From the cell containing the given text, extract its center point as (X, Y) coordinate. 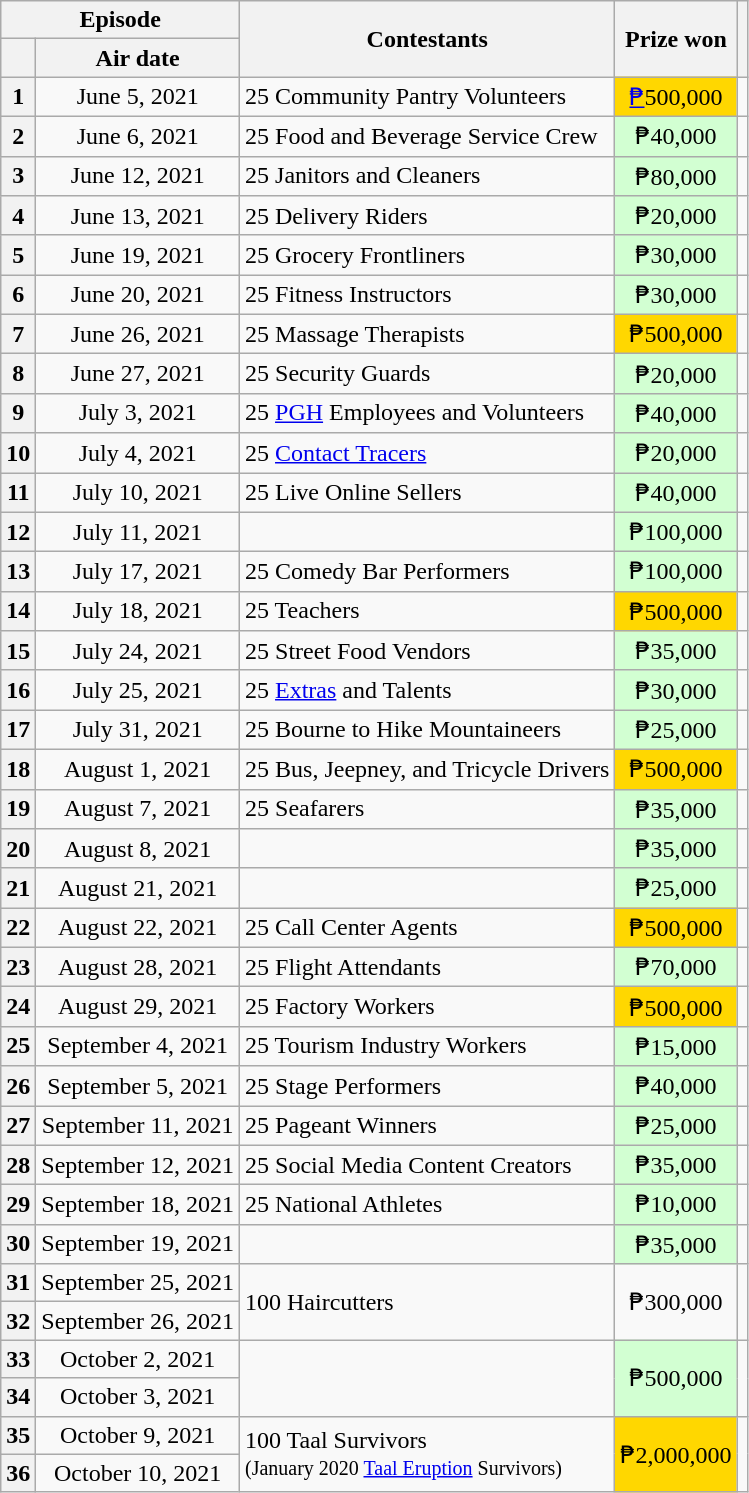
33 (18, 1359)
31 (18, 1283)
September 12, 2021 (138, 1165)
25 (18, 1046)
25 PGH Employees and Volunteers (428, 413)
14 (18, 611)
June 27, 2021 (138, 374)
August 21, 2021 (138, 888)
25 Massage Therapists (428, 334)
25 Food and Beverage Service Crew (428, 136)
35 (18, 1435)
June 19, 2021 (138, 255)
27 (18, 1126)
25 Comedy Bar Performers (428, 572)
Episode (120, 20)
June 5, 2021 (138, 97)
25 Security Guards (428, 374)
₱300,000 (676, 1302)
July 3, 2021 (138, 413)
20 (18, 849)
3 (18, 176)
25 Extras and Talents (428, 690)
July 25, 2021 (138, 690)
11 (18, 492)
August 8, 2021 (138, 849)
9 (18, 413)
July 18, 2021 (138, 611)
16 (18, 690)
August 1, 2021 (138, 769)
Air date (138, 58)
12 (18, 532)
October 2, 2021 (138, 1359)
25 Seafarers (428, 809)
6 (18, 295)
August 29, 2021 (138, 1007)
36 (18, 1473)
July 11, 2021 (138, 532)
100 Taal Survivors(January 2020 Taal Eruption Survivors) (428, 1454)
25 Contact Tracers (428, 453)
Contestants (428, 39)
₱10,000 (676, 1205)
September 19, 2021 (138, 1244)
8 (18, 374)
1 (18, 97)
25 Bourne to Hike Mountaineers (428, 730)
₱80,000 (676, 176)
17 (18, 730)
25 Live Online Sellers (428, 492)
September 11, 2021 (138, 1126)
4 (18, 216)
25 Fitness Instructors (428, 295)
September 26, 2021 (138, 1321)
24 (18, 1007)
October 9, 2021 (138, 1435)
October 10, 2021 (138, 1473)
21 (18, 888)
June 20, 2021 (138, 295)
32 (18, 1321)
August 22, 2021 (138, 928)
25 Janitors and Cleaners (428, 176)
September 4, 2021 (138, 1046)
13 (18, 572)
15 (18, 651)
June 26, 2021 (138, 334)
25 Community Pantry Volunteers (428, 97)
30 (18, 1244)
25 Stage Performers (428, 1086)
June 6, 2021 (138, 136)
2 (18, 136)
25 Bus, Jeepney, and Tricycle Drivers (428, 769)
July 17, 2021 (138, 572)
19 (18, 809)
25 Teachers (428, 611)
25 Tourism Industry Workers (428, 1046)
7 (18, 334)
29 (18, 1205)
25 Call Center Agents (428, 928)
34 (18, 1397)
25 Pageant Winners (428, 1126)
25 National Athletes (428, 1205)
25 Street Food Vendors (428, 651)
10 (18, 453)
25 Grocery Frontliners (428, 255)
₱15,000 (676, 1046)
September 5, 2021 (138, 1086)
25 Social Media Content Creators (428, 1165)
22 (18, 928)
June 13, 2021 (138, 216)
August 28, 2021 (138, 967)
25 Factory Workers (428, 1007)
August 7, 2021 (138, 809)
October 3, 2021 (138, 1397)
25 Flight Attendants (428, 967)
September 25, 2021 (138, 1283)
July 24, 2021 (138, 651)
July 4, 2021 (138, 453)
26 (18, 1086)
18 (18, 769)
100 Haircutters (428, 1302)
July 10, 2021 (138, 492)
₱2,000,000 (676, 1454)
September 18, 2021 (138, 1205)
₱70,000 (676, 967)
5 (18, 255)
23 (18, 967)
25 Delivery Riders (428, 216)
28 (18, 1165)
Prize won (676, 39)
June 12, 2021 (138, 176)
July 31, 2021 (138, 730)
